For the text-containing cell, return its midpoint in [x, y] coordinate format. 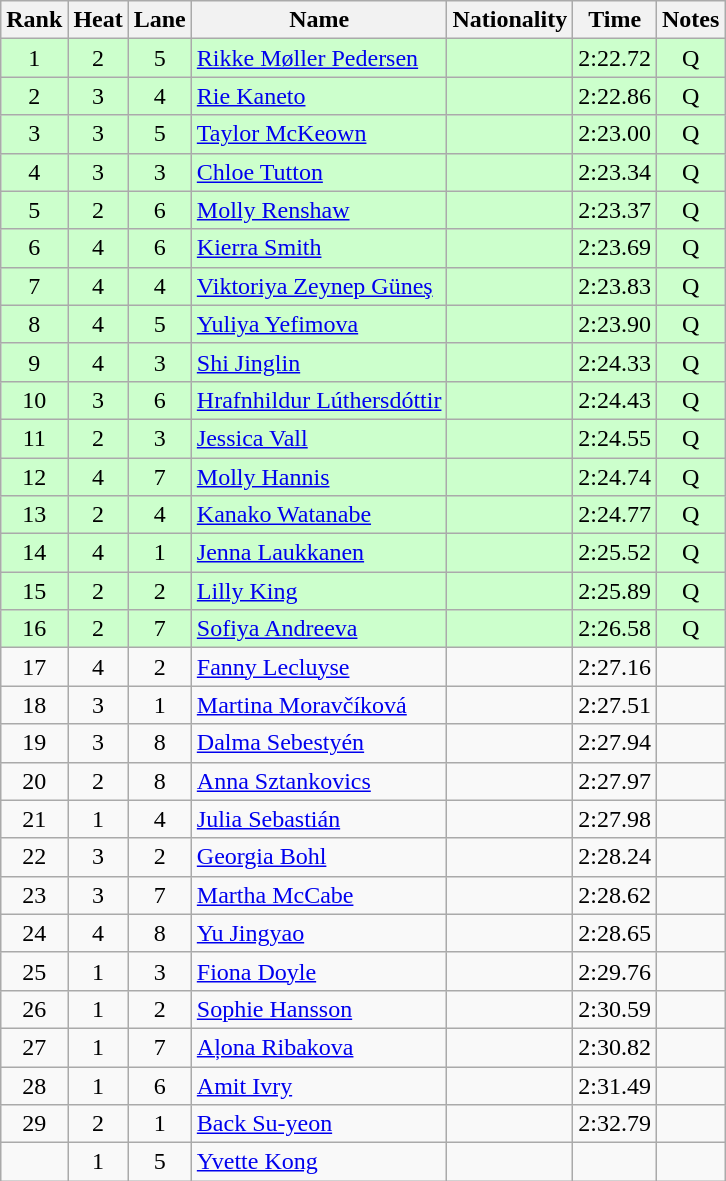
Back Su-yeon [319, 1124]
Notes [690, 20]
2:27.94 [615, 743]
Sophie Hansson [319, 1009]
2:23.69 [615, 248]
Name [319, 20]
Anna Sztankovics [319, 781]
2:24.33 [615, 362]
2:23.83 [615, 286]
2:24.43 [615, 400]
Amit Ivry [319, 1085]
14 [34, 553]
16 [34, 629]
Molly Hannis [319, 477]
13 [34, 515]
Fiona Doyle [319, 971]
2:24.74 [615, 477]
21 [34, 819]
17 [34, 667]
2:27.16 [615, 667]
Hrafnhildur Lúthersdóttir [319, 400]
2:27.51 [615, 705]
Jessica Vall [319, 438]
Taylor McKeown [319, 134]
Kierra Smith [319, 248]
2:30.59 [615, 1009]
Martha McCabe [319, 895]
Lane [160, 20]
Viktoriya Zeynep Güneş [319, 286]
Kanako Watanabe [319, 515]
Julia Sebastián [319, 819]
Lilly King [319, 591]
2:24.77 [615, 515]
Yu Jingyao [319, 933]
18 [34, 705]
2:27.98 [615, 819]
Sofiya Andreeva [319, 629]
2:25.89 [615, 591]
Jenna Laukkanen [319, 553]
Dalma Sebestyén [319, 743]
29 [34, 1124]
2:23.37 [615, 210]
2:23.90 [615, 324]
2:22.72 [615, 58]
Rie Kaneto [319, 96]
10 [34, 400]
Rikke Møller Pedersen [319, 58]
27 [34, 1047]
Georgia Bohl [319, 857]
2:30.82 [615, 1047]
23 [34, 895]
24 [34, 933]
19 [34, 743]
2:23.00 [615, 134]
Yvette Kong [319, 1162]
Fanny Lecluyse [319, 667]
Aļona Ribakova [319, 1047]
2:27.97 [615, 781]
2:25.52 [615, 553]
2:31.49 [615, 1085]
Time [615, 20]
2:29.76 [615, 971]
Heat [98, 20]
2:24.55 [615, 438]
Molly Renshaw [319, 210]
2:28.62 [615, 895]
12 [34, 477]
26 [34, 1009]
2:23.34 [615, 172]
Martina Moravčíková [319, 705]
Chloe Tutton [319, 172]
11 [34, 438]
20 [34, 781]
2:22.86 [615, 96]
2:32.79 [615, 1124]
22 [34, 857]
Yuliya Yefimova [319, 324]
2:28.24 [615, 857]
Shi Jinglin [319, 362]
2:26.58 [615, 629]
Nationality [510, 20]
9 [34, 362]
15 [34, 591]
28 [34, 1085]
25 [34, 971]
Rank [34, 20]
2:28.65 [615, 933]
